Identify which cell holds the provided text, then report its (X, Y) central coordinate. 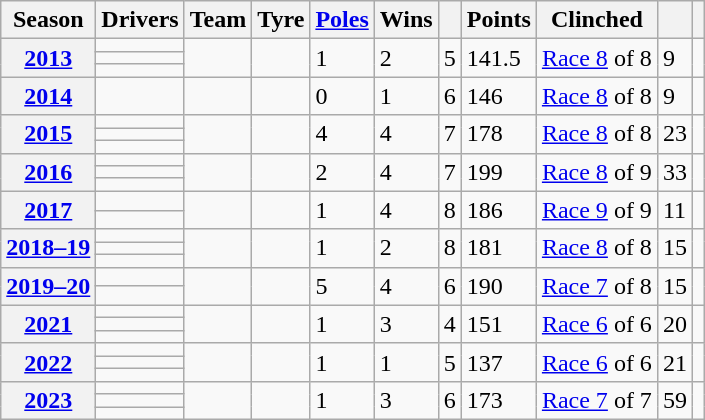
Team (218, 20)
2014 (48, 96)
23 (674, 134)
Race 8 of 9 (596, 172)
0 (342, 96)
2023 (48, 400)
190 (498, 286)
2017 (48, 210)
Season (48, 20)
199 (498, 172)
2019–20 (48, 286)
141.5 (498, 58)
Drivers (140, 20)
173 (498, 400)
2016 (48, 172)
2015 (48, 134)
151 (498, 324)
21 (674, 362)
146 (498, 96)
33 (674, 172)
Wins (406, 20)
137 (498, 362)
Clinched (596, 20)
2022 (48, 362)
59 (674, 400)
Race 7 of 8 (596, 286)
2013 (48, 58)
178 (498, 134)
Race 7 of 7 (596, 400)
Race 9 of 9 (596, 210)
Tyre (281, 20)
2021 (48, 324)
Points (498, 20)
Poles (342, 20)
20 (674, 324)
186 (498, 210)
2018–19 (48, 248)
181 (498, 248)
11 (674, 210)
